Return [X, Y] of the center of cell containing provided text 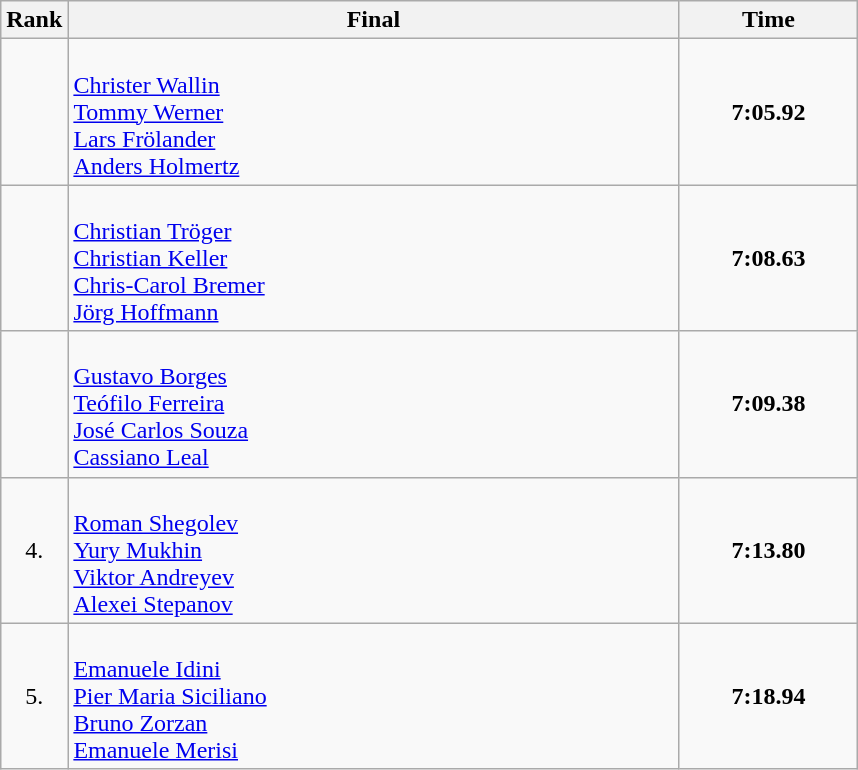
Gustavo BorgesTeófilo FerreiraJosé Carlos SouzaCassiano Leal [374, 404]
Christian TrögerChristian KellerChris-Carol BremerJörg Hoffmann [374, 258]
Emanuele IdiniPier Maria SicilianoBruno ZorzanEmanuele Merisi [374, 696]
Roman ShegolevYury MukhinViktor AndreyevAlexei Stepanov [374, 550]
7:18.94 [768, 696]
4. [34, 550]
7:08.63 [768, 258]
7:09.38 [768, 404]
5. [34, 696]
Christer WallinTommy WernerLars FrölanderAnders Holmertz [374, 112]
7:05.92 [768, 112]
7:13.80 [768, 550]
Rank [34, 20]
Time [768, 20]
Final [374, 20]
